Determine the [x, y] coordinate at the center of the cell enclosing the given text.  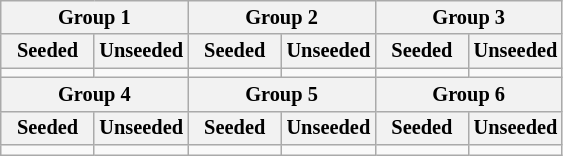
Group 5 [282, 94]
Group 1 [94, 17]
Group 2 [282, 17]
Group 6 [468, 94]
Group 3 [468, 17]
Group 4 [94, 94]
